For the text-containing cell, return its midpoint in (x, y) coordinate format. 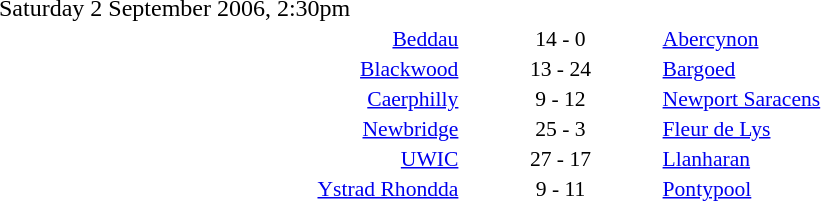
13 - 24 (560, 68)
25 - 3 (560, 128)
14 - 0 (560, 38)
27 - 17 (560, 158)
9 - 12 (560, 98)
